Pinpoint the cell where the given text exists, returning its (X, Y) midpoint coordinate. 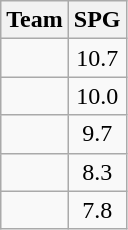
9.7 (97, 134)
10.0 (97, 96)
10.7 (97, 58)
SPG (97, 20)
7.8 (97, 210)
8.3 (97, 172)
Team (35, 20)
